Identify which cell holds the provided text, then report its (x, y) central coordinate. 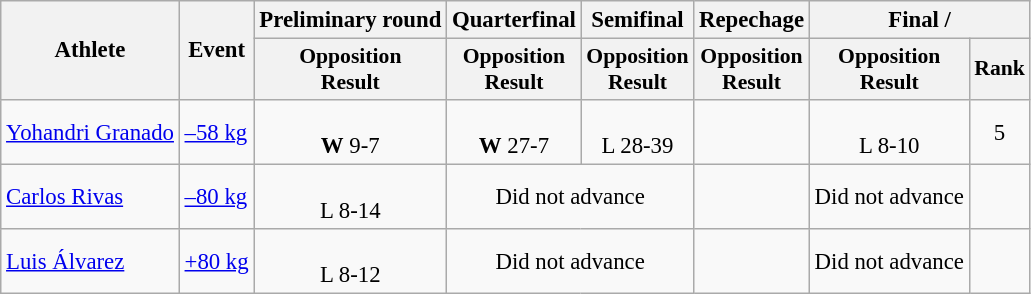
W 27-7 (514, 132)
Preliminary round (350, 20)
L 8-10 (889, 132)
Rank (1000, 70)
Luis Álvarez (90, 262)
Quarterfinal (514, 20)
Athlete (90, 50)
Semifinal (637, 20)
–58 kg (216, 132)
Repechage (752, 20)
Final / (920, 20)
+80 kg (216, 262)
L 8-12 (350, 262)
Yohandri Granado (90, 132)
5 (1000, 132)
L 28-39 (637, 132)
Event (216, 50)
Carlos Rivas (90, 196)
W 9-7 (350, 132)
L 8-14 (350, 196)
–80 kg (216, 196)
